Return (x, y) of the center of cell containing provided text 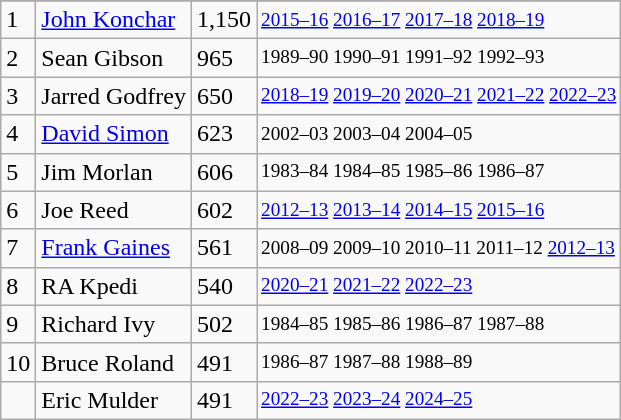
602 (224, 210)
650 (224, 96)
5 (18, 172)
John Konchar (114, 20)
Richard Ivy (114, 324)
Frank Gaines (114, 248)
Bruce Roland (114, 362)
4 (18, 134)
10 (18, 362)
2008–09 2009–10 2010–11 2011–12 2012–13 (439, 248)
965 (224, 58)
2 (18, 58)
1 (18, 20)
Joe Reed (114, 210)
2022–23 2023–24 2024–25 (439, 400)
2018–19 2019–20 2020–21 2021–22 2022–23 (439, 96)
2020–21 2021–22 2022–23 (439, 286)
6 (18, 210)
2012–13 2013–14 2014–15 2015–16 (439, 210)
502 (224, 324)
Sean Gibson (114, 58)
9 (18, 324)
623 (224, 134)
1989–90 1990–91 1991–92 1992–93 (439, 58)
1983–84 1984–85 1985–86 1986–87 (439, 172)
606 (224, 172)
8 (18, 286)
Jim Morlan (114, 172)
RA Kpedi (114, 286)
Eric Mulder (114, 400)
1,150 (224, 20)
7 (18, 248)
2015–16 2016–17 2017–18 2018–19 (439, 20)
2002–03 2003–04 2004–05 (439, 134)
561 (224, 248)
3 (18, 96)
1986–87 1987–88 1988–89 (439, 362)
540 (224, 286)
David Simon (114, 134)
Jarred Godfrey (114, 96)
1984–85 1985–86 1986–87 1987–88 (439, 324)
